For the text-containing cell, return its midpoint in [X, Y] coordinate format. 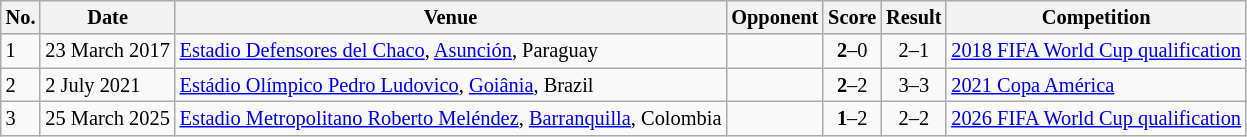
Opponent [774, 17]
1–2 [852, 118]
Estadio Defensores del Chaco, Asunción, Paraguay [451, 51]
2 July 2021 [107, 85]
2018 FIFA World Cup qualification [1096, 51]
25 March 2025 [107, 118]
2–0 [852, 51]
2021 Copa América [1096, 85]
Venue [451, 17]
23 March 2017 [107, 51]
Score [852, 17]
Estadio Metropolitano Roberto Meléndez, Barranquilla, Colombia [451, 118]
Date [107, 17]
1 [21, 51]
2–1 [914, 51]
Result [914, 17]
No. [21, 17]
2026 FIFA World Cup qualification [1096, 118]
2 [21, 85]
Estádio Olímpico Pedro Ludovico, Goiânia, Brazil [451, 85]
3–3 [914, 85]
3 [21, 118]
Competition [1096, 17]
